Capture the cell that displays the provided text and extract its [X, Y] central coordinate. 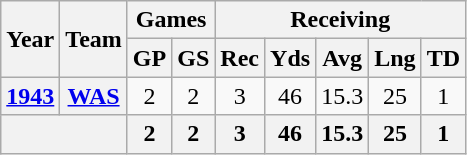
Team [94, 39]
GP [149, 58]
Games [170, 20]
1943 [30, 96]
Rec [240, 58]
Year [30, 39]
Lng [395, 58]
TD [443, 58]
Yds [290, 58]
Avg [342, 58]
GS [194, 58]
Receiving [340, 20]
WAS [94, 96]
